Identify which cell holds the provided text, then report its [X, Y] central coordinate. 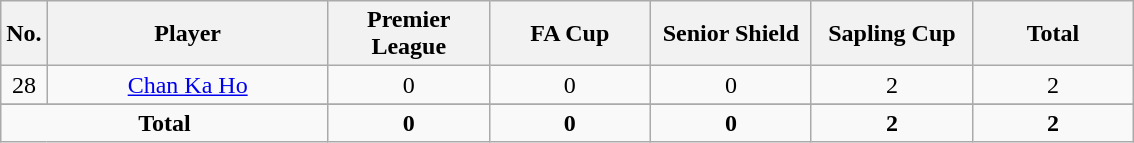
Senior Shield [730, 34]
Premier League [408, 34]
Chan Ka Ho [188, 85]
Player [188, 34]
FA Cup [570, 34]
Sapling Cup [892, 34]
28 [24, 85]
No. [24, 34]
